Find where the given text appears and provide that cell's center as [x, y] coordinate. 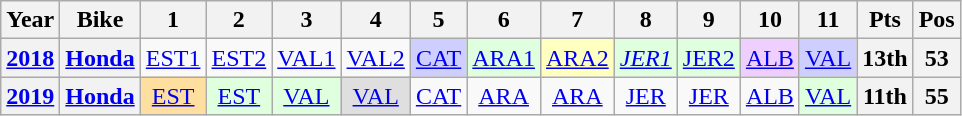
Year [30, 20]
13th [885, 58]
Pts [885, 20]
VAL1 [306, 58]
ARA2 [577, 58]
6 [504, 20]
JER1 [646, 58]
ARA1 [504, 58]
Pos [936, 20]
11 [828, 20]
9 [708, 20]
55 [936, 96]
5 [438, 20]
4 [376, 20]
7 [577, 20]
Bike [100, 20]
VAL2 [376, 58]
10 [770, 20]
EST2 [239, 58]
1 [173, 20]
53 [936, 58]
8 [646, 20]
2 [239, 20]
2018 [30, 58]
2019 [30, 96]
11th [885, 96]
3 [306, 20]
EST1 [173, 58]
JER2 [708, 58]
